Return the (x, y) coordinate for the center point of the cell that contains the specified text.  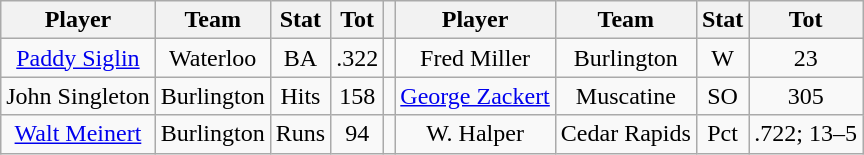
Pct (722, 134)
SO (722, 96)
.722; 13–5 (806, 134)
Muscatine (626, 96)
Hits (300, 96)
23 (806, 58)
94 (358, 134)
W (722, 58)
Fred Miller (476, 58)
George Zackert (476, 96)
W. Halper (476, 134)
John Singleton (78, 96)
305 (806, 96)
Cedar Rapids (626, 134)
Walt Meinert (78, 134)
BA (300, 58)
158 (358, 96)
Paddy Siglin (78, 58)
.322 (358, 58)
Runs (300, 134)
Waterloo (212, 58)
